Identify which cell holds the provided text, then report its [x, y] central coordinate. 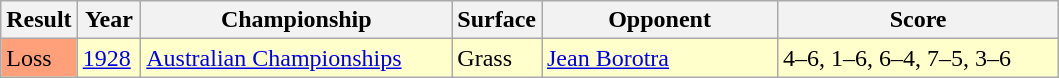
4–6, 1–6, 6–4, 7–5, 3–6 [918, 58]
Jean Borotra [660, 58]
Grass [497, 58]
Surface [497, 20]
1928 [109, 58]
Opponent [660, 20]
Loss [39, 58]
Result [39, 20]
Australian Championships [296, 58]
Championship [296, 20]
Year [109, 20]
Score [918, 20]
